From the cell containing the given text, extract its center point as (X, Y) coordinate. 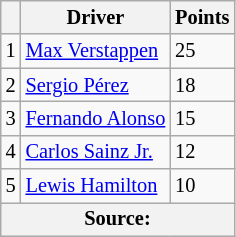
1 (11, 51)
15 (202, 118)
Sergio Pérez (96, 85)
2 (11, 85)
Source: (118, 219)
5 (11, 186)
3 (11, 118)
10 (202, 186)
12 (202, 152)
25 (202, 51)
Carlos Sainz Jr. (96, 152)
Lewis Hamilton (96, 186)
Max Verstappen (96, 51)
18 (202, 85)
Fernando Alonso (96, 118)
Driver (96, 17)
4 (11, 152)
Points (202, 17)
